Search for the cell housing the specified text and yield its [X, Y] center coordinate. 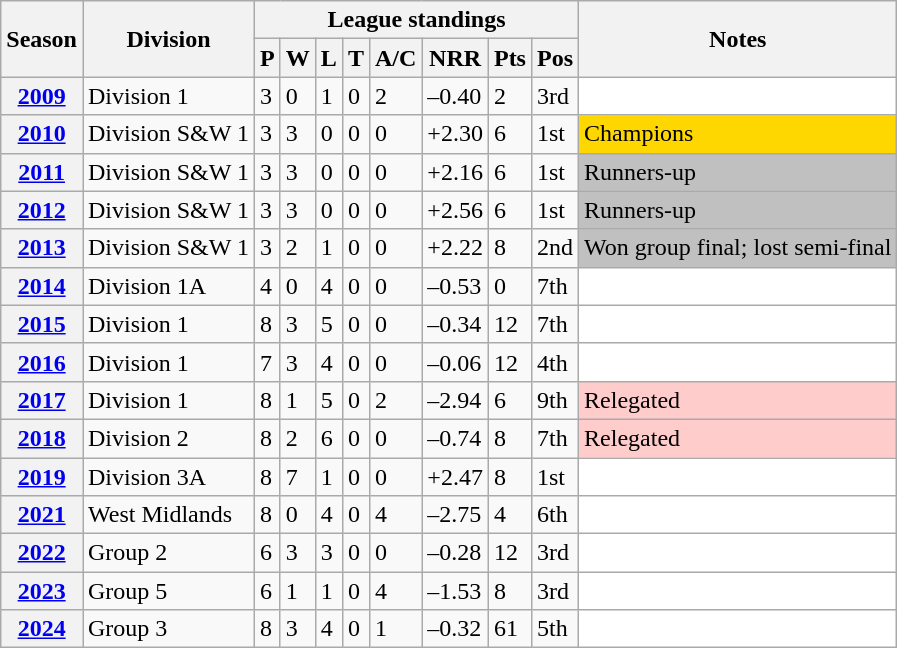
Group 5 [168, 591]
–0.06 [456, 362]
9th [554, 400]
–1.53 [456, 591]
2024 [42, 629]
West Midlands [168, 515]
4th [554, 362]
Division 2 [168, 438]
2011 [42, 172]
2022 [42, 553]
Division 1A [168, 286]
W [298, 58]
–0.32 [456, 629]
+2.47 [456, 477]
Pos [554, 58]
A/C [395, 58]
2nd [554, 248]
2021 [42, 515]
–0.40 [456, 96]
2009 [42, 96]
+2.16 [456, 172]
Champions [738, 134]
2017 [42, 400]
League standings [416, 20]
Division 3A [168, 477]
NRR [456, 58]
2023 [42, 591]
2010 [42, 134]
Group 3 [168, 629]
Pts [510, 58]
–0.34 [456, 324]
2014 [42, 286]
2013 [42, 248]
2018 [42, 438]
6th [554, 515]
P [267, 58]
+2.30 [456, 134]
Season [42, 39]
Won group final; lost semi-final [738, 248]
–2.94 [456, 400]
–0.74 [456, 438]
Notes [738, 39]
Division [168, 39]
T [356, 58]
–0.53 [456, 286]
2019 [42, 477]
–2.75 [456, 515]
2015 [42, 324]
+2.56 [456, 210]
L [328, 58]
2016 [42, 362]
61 [510, 629]
–0.28 [456, 553]
5th [554, 629]
+2.22 [456, 248]
Group 2 [168, 553]
2012 [42, 210]
